Return the [x, y] coordinate for the center point of the cell that contains the specified text.  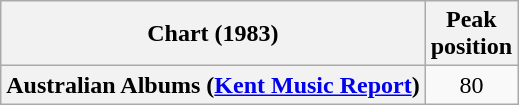
Peak position [471, 34]
Australian Albums (Kent Music Report) [213, 85]
Chart (1983) [213, 34]
80 [471, 85]
